From the cell containing the given text, extract its center point as (X, Y) coordinate. 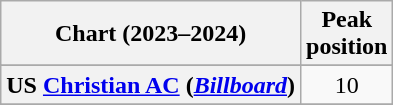
Peak position (347, 34)
Chart (2023–2024) (151, 34)
10 (347, 85)
US Christian AC (Billboard) (151, 85)
